Locate the cell with the specified text and output its (X, Y) center coordinate. 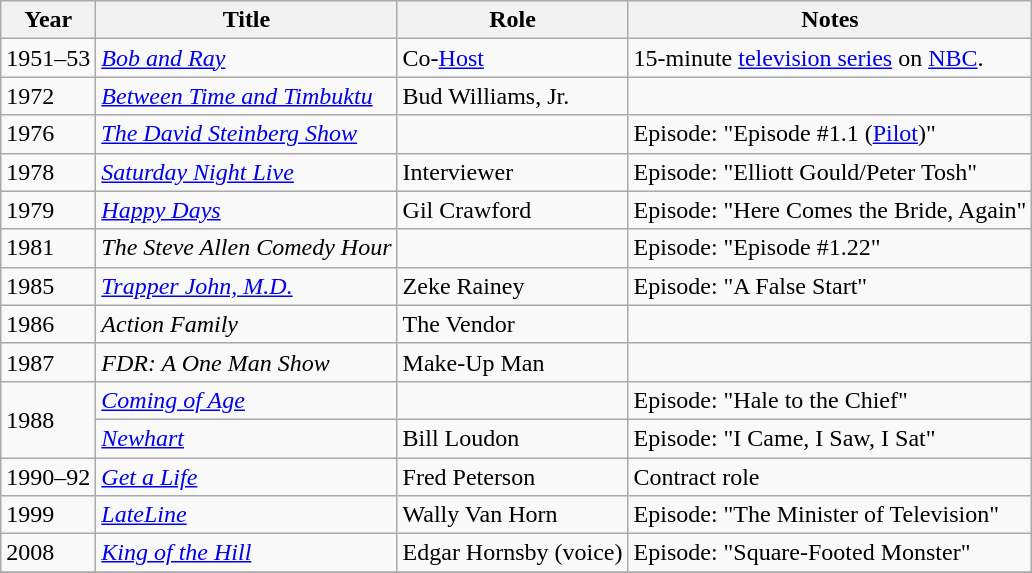
The Vendor (512, 324)
Coming of Age (246, 400)
Episode: "Here Comes the Bride, Again" (830, 210)
Title (246, 20)
FDR: A One Man Show (246, 362)
Notes (830, 20)
1976 (48, 134)
15-minute television series on NBC. (830, 58)
Get a Life (246, 477)
Episode: "Square-Footed Monster" (830, 553)
The Steve Allen Comedy Hour (246, 248)
Make-Up Man (512, 362)
1972 (48, 96)
Fred Peterson (512, 477)
Bud Williams, Jr. (512, 96)
Episode: "A False Start" (830, 286)
Episode: "Episode #1.22" (830, 248)
Episode: "Hale to the Chief" (830, 400)
Episode: "Elliott Gould/Peter Tosh" (830, 172)
Interviewer (512, 172)
Bill Loudon (512, 438)
Co-Host (512, 58)
Episode: "I Came, I Saw, I Sat" (830, 438)
Gil Crawford (512, 210)
1988 (48, 419)
1985 (48, 286)
The David Steinberg Show (246, 134)
Happy Days (246, 210)
1999 (48, 515)
1986 (48, 324)
Trapper John, M.D. (246, 286)
Saturday Night Live (246, 172)
1990–92 (48, 477)
Contract role (830, 477)
Newhart (246, 438)
1979 (48, 210)
1987 (48, 362)
Wally Van Horn (512, 515)
1981 (48, 248)
Role (512, 20)
Edgar Hornsby (voice) (512, 553)
Episode: "Episode #1.1 (Pilot)" (830, 134)
King of the Hill (246, 553)
Action Family (246, 324)
Year (48, 20)
1951–53 (48, 58)
2008 (48, 553)
Episode: "The Minister of Television" (830, 515)
LateLine (246, 515)
Bob and Ray (246, 58)
Zeke Rainey (512, 286)
1978 (48, 172)
Between Time and Timbuktu (246, 96)
